Find where the given text appears and provide that cell's center as (x, y) coordinate. 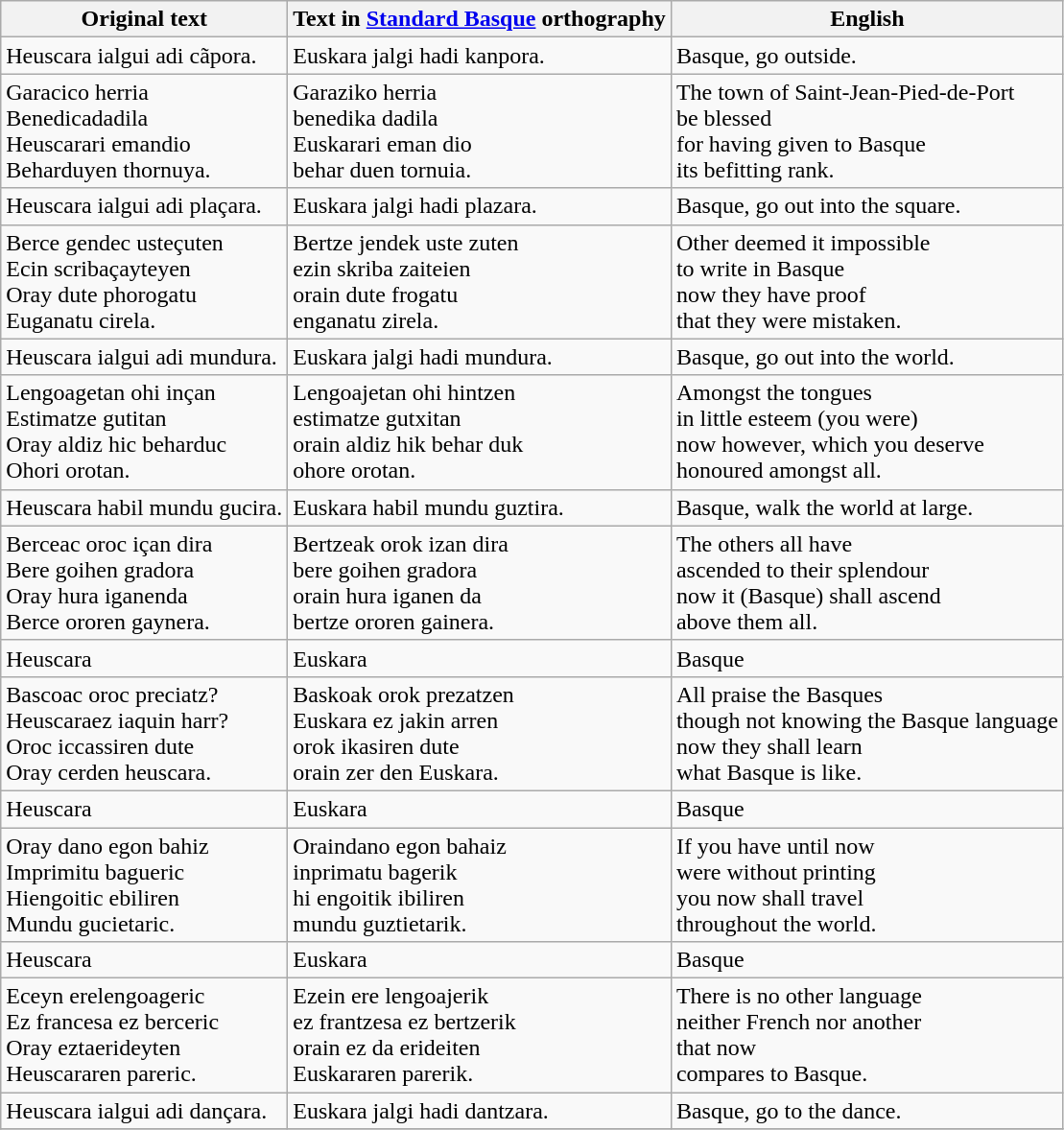
Oray dano egon bahizImprimitu baguericHiengoitic ebilirenMundu gucietaric. (144, 884)
Berceac oroc içan diraBere goihen gradoraOray hura iganendaBerce ororen gaynera. (144, 583)
Bascoac oroc preciatz?Heuscaraez iaquin harr?Oroc iccassiren duteOray cerden heuscara. (144, 733)
Basque, go outside. (867, 56)
Oraindano egon bahaizinprimatu bagerikhi engoitik ibilirenmundu guztietarik. (480, 884)
Basque, go out into the world. (867, 357)
Amongst the tonguesin little esteem (you were)now however, which you deservehonoured amongst all. (867, 432)
Eceyn erelengoagericEz francesa ez bercericOray eztaerideytenHeuscararen pareric. (144, 1036)
Euskara habil mundu guztira. (480, 507)
Other deemed it impossibleto write in Basquenow they have proofthat they were mistaken. (867, 282)
Euskara jalgi hadi dantzara. (480, 1111)
Bertzeak orok izan dirabere goihen gradoraorain hura iganen dabertze ororen gainera. (480, 583)
Lengoajetan ohi hintzenestimatze gutxitanorain aldiz hik behar dukohore orotan. (480, 432)
All praise the Basquesthough not knowing the Basque languagenow they shall learnwhat Basque is like. (867, 733)
Heuscara ialgui adi plaçara. (144, 206)
Basque, go out into the square. (867, 206)
The town of Saint-Jean-Pied-de-Portbe blessedfor having given to Basqueits befitting rank. (867, 130)
Ezein ere lengoajerikez frantzesa ez bertzerikorain ez da erideitenEuskararen parerik. (480, 1036)
The others all haveascended to their splendournow it (Basque) shall ascendabove them all. (867, 583)
Original text (144, 19)
Berce gendec usteçutenEcin scribaçayteyenOray dute phorogatuEuganatu cirela. (144, 282)
Heuscara ialgui adi dançara. (144, 1111)
Heuscara ialgui adi mundura. (144, 357)
Garacico herriaBenedicadadilaHeuscarari emandioBeharduyen thornuya. (144, 130)
Basque, go to the dance. (867, 1111)
Euskara jalgi hadi kanpora. (480, 56)
Euskara jalgi hadi mundura. (480, 357)
Garaziko herriabenedika dadilaEuskarari eman diobehar duen tornuia. (480, 130)
Lengoagetan ohi inçanEstimatze gutitanOray aldiz hic beharducOhori orotan. (144, 432)
Heuscara ialgui adi cãpora. (144, 56)
Bertze jendek uste zutenezin skriba zaiteienorain dute frogatuenganatu zirela. (480, 282)
Text in Standard Basque orthography (480, 19)
Euskara jalgi hadi plazara. (480, 206)
Baskoak orok prezatzenEuskara ez jakin arrenorok ikasiren duteorain zer den Euskara. (480, 733)
Basque, walk the world at large. (867, 507)
If you have until nowwere without printingyou now shall travelthroughout the world. (867, 884)
Heuscara habil mundu gucira. (144, 507)
There is no other languageneither French nor anotherthat nowcompares to Basque. (867, 1036)
English (867, 19)
